Locate the cell with the specified text and output its (X, Y) center coordinate. 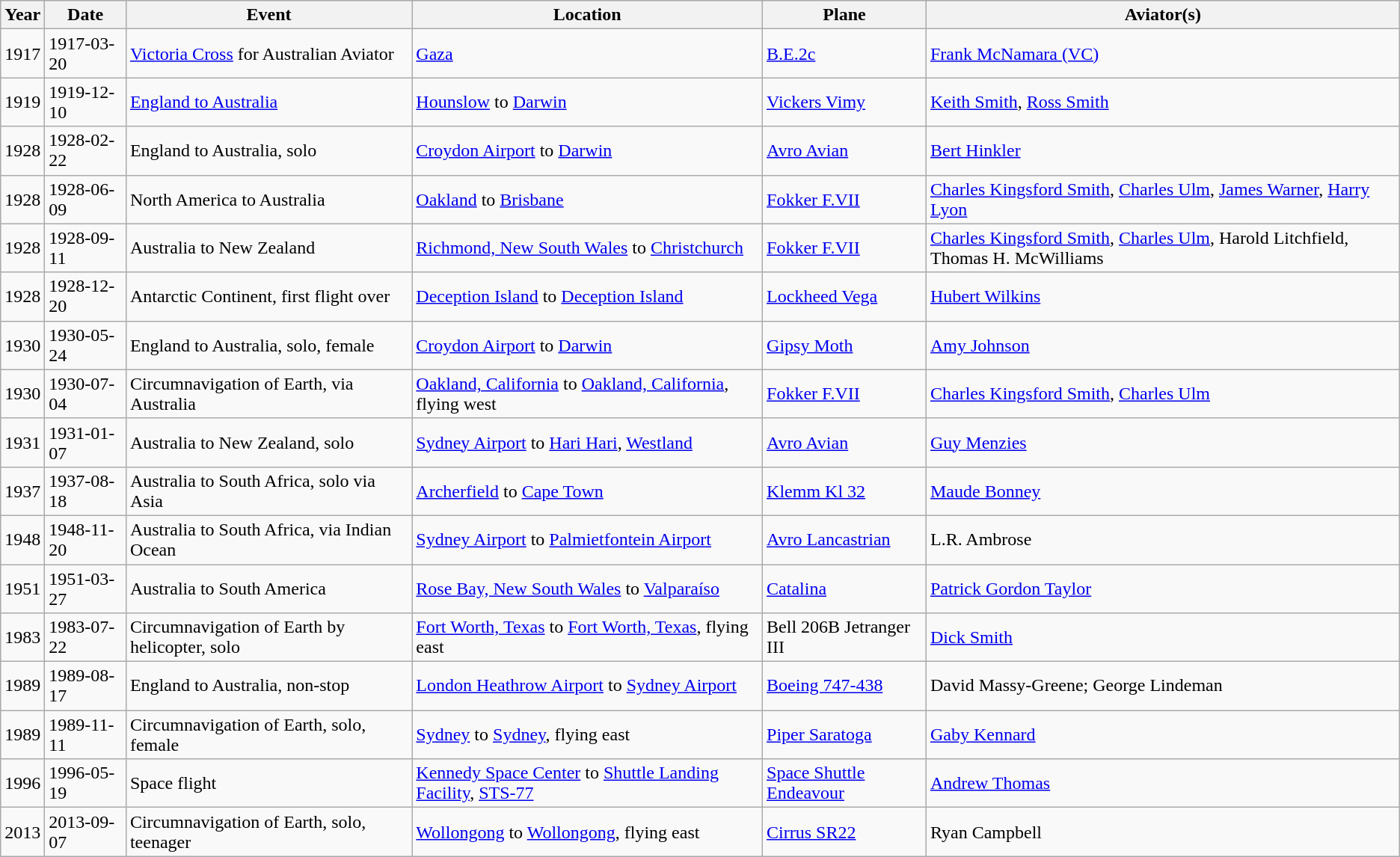
Charles Kingsford Smith, Charles Ulm, James Warner, Harry Lyon (1162, 199)
Sydney Airport to Hari Hari, Westland (588, 443)
Gipsy Moth (845, 345)
1951 (22, 588)
Archerfield to Cape Town (588, 491)
1937-08-18 (85, 491)
England to Australia (268, 102)
Australia to South Africa, via Indian Ocean (268, 540)
1917-03-20 (85, 54)
1983-07-22 (85, 637)
1951-03-27 (85, 588)
Cirrus SR22 (845, 832)
L.R. Ambrose (1162, 540)
1928-12-20 (85, 296)
1989-08-17 (85, 686)
Australia to New Zealand, solo (268, 443)
Event (268, 15)
Bell 206B Jetranger III (845, 637)
North America to Australia (268, 199)
Charles Kingsford Smith, Charles Ulm, Harold Litchfield, Thomas H. McWilliams (1162, 248)
Date (85, 15)
Patrick Gordon Taylor (1162, 588)
Charles Kingsford Smith, Charles Ulm (1162, 393)
London Heathrow Airport to Sydney Airport (588, 686)
1948 (22, 540)
1989-11-11 (85, 734)
Plane (845, 15)
Oakland, California to Oakland, California, flying west (588, 393)
David Massy-Greene; George Lindeman (1162, 686)
Amy Johnson (1162, 345)
Maude Bonney (1162, 491)
Location (588, 15)
Circumnavigation of Earth, solo, teenager (268, 832)
Australia to South Africa, solo via Asia (268, 491)
Richmond, New South Wales to Christchurch (588, 248)
Australia to New Zealand (268, 248)
Gaby Kennard (1162, 734)
Year (22, 15)
Fort Worth, Texas to Fort Worth, Texas, flying east (588, 637)
Circumnavigation of Earth, solo, female (268, 734)
1996-05-19 (85, 784)
Rose Bay, New South Wales to Valparaíso (588, 588)
England to Australia, solo (268, 151)
Hounslow to Darwin (588, 102)
Australia to South America (268, 588)
Wollongong to Wollongong, flying east (588, 832)
Sydney to Sydney, flying east (588, 734)
1930-07-04 (85, 393)
Kennedy Space Center to Shuttle Landing Facility, STS-77 (588, 784)
Space Shuttle Endeavour (845, 784)
1948-11-20 (85, 540)
Antarctic Continent, first flight over (268, 296)
Gaza (588, 54)
1930-05-24 (85, 345)
Klemm Kl 32 (845, 491)
Bert Hinkler (1162, 151)
1919-12-10 (85, 102)
Sydney Airport to Palmietfontein Airport (588, 540)
Vickers Vimy (845, 102)
Circumnavigation of Earth by helicopter, solo (268, 637)
Catalina (845, 588)
Dick Smith (1162, 637)
Lockheed Vega (845, 296)
Space flight (268, 784)
Guy Menzies (1162, 443)
England to Australia, solo, female (268, 345)
Oakland to Brisbane (588, 199)
England to Australia, non-stop (268, 686)
Avro Lancastrian (845, 540)
2013-09-07 (85, 832)
Aviator(s) (1162, 15)
Piper Saratoga (845, 734)
B.E.2c (845, 54)
Circumnavigation of Earth, via Australia (268, 393)
Hubert Wilkins (1162, 296)
1917 (22, 54)
1983 (22, 637)
1928-06-09 (85, 199)
1937 (22, 491)
1919 (22, 102)
Boeing 747-438 (845, 686)
1931-01-07 (85, 443)
Deception Island to Deception Island (588, 296)
1928-09-11 (85, 248)
Frank McNamara (VC) (1162, 54)
Andrew Thomas (1162, 784)
1996 (22, 784)
Ryan Campbell (1162, 832)
2013 (22, 832)
1931 (22, 443)
1928-02-22 (85, 151)
Keith Smith, Ross Smith (1162, 102)
Victoria Cross for Australian Aviator (268, 54)
